From the cell containing the given text, extract its center point as (X, Y) coordinate. 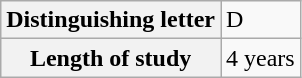
Distinguishing letter (111, 20)
4 years (260, 58)
D (260, 20)
Length of study (111, 58)
